Return [X, Y] of the center of cell containing provided text 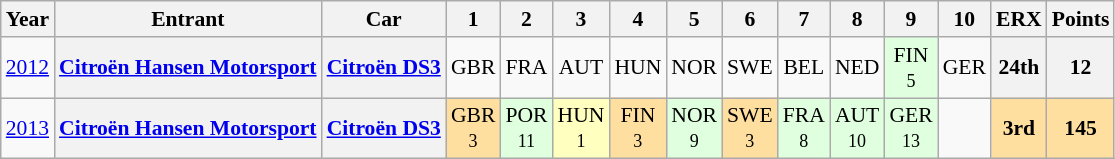
8 [857, 19]
SWE3 [750, 128]
4 [638, 19]
Points [1081, 19]
145 [1081, 128]
10 [964, 19]
BEL [804, 68]
NOR9 [694, 128]
3rd [1019, 128]
1 [474, 19]
2013 [28, 128]
GER [964, 68]
POR11 [526, 128]
HUN [638, 68]
AUT [580, 68]
6 [750, 19]
FRA [526, 68]
2 [526, 19]
GBR [474, 68]
3 [580, 19]
NOR [694, 68]
12 [1081, 68]
FRA8 [804, 128]
9 [910, 19]
2012 [28, 68]
7 [804, 19]
ERX [1019, 19]
HUN1 [580, 128]
Entrant [188, 19]
24th [1019, 68]
GBR3 [474, 128]
FIN5 [910, 68]
Car [384, 19]
GER13 [910, 128]
SWE [750, 68]
Year [28, 19]
AUT10 [857, 128]
5 [694, 19]
NED [857, 68]
FIN3 [638, 128]
